Locate the cell with the specified text and output its [X, Y] center coordinate. 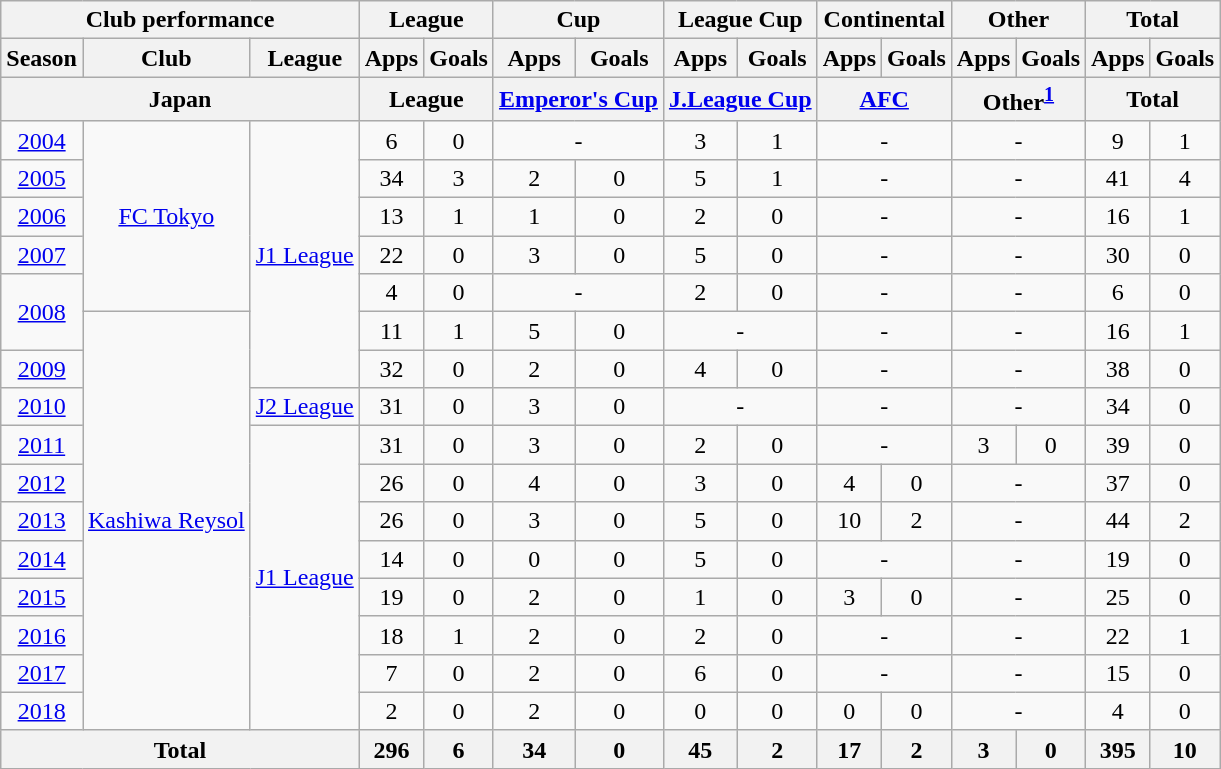
11 [391, 331]
AFC [884, 100]
2012 [42, 483]
2009 [42, 369]
Other [1018, 20]
41 [1118, 178]
13 [391, 217]
14 [391, 559]
Continental [884, 20]
296 [391, 749]
30 [1118, 255]
2015 [42, 597]
9 [1118, 140]
2016 [42, 635]
2006 [42, 217]
2013 [42, 521]
Emperor's Cup [578, 100]
17 [849, 749]
15 [1118, 673]
League Cup [740, 20]
Club performance [180, 20]
2011 [42, 445]
2017 [42, 673]
2004 [42, 140]
Japan [180, 100]
44 [1118, 521]
37 [1118, 483]
25 [1118, 597]
45 [700, 749]
2014 [42, 559]
Club [166, 58]
2010 [42, 407]
J.League Cup [740, 100]
2007 [42, 255]
2008 [42, 312]
395 [1118, 749]
2005 [42, 178]
7 [391, 673]
38 [1118, 369]
18 [391, 635]
Kashiwa Reysol [166, 522]
2018 [42, 711]
J2 League [304, 407]
32 [391, 369]
Cup [578, 20]
Other1 [1018, 100]
39 [1118, 445]
Season [42, 58]
FC Tokyo [166, 216]
